Determine the [X, Y] coordinate at the center of the cell enclosing the given text.  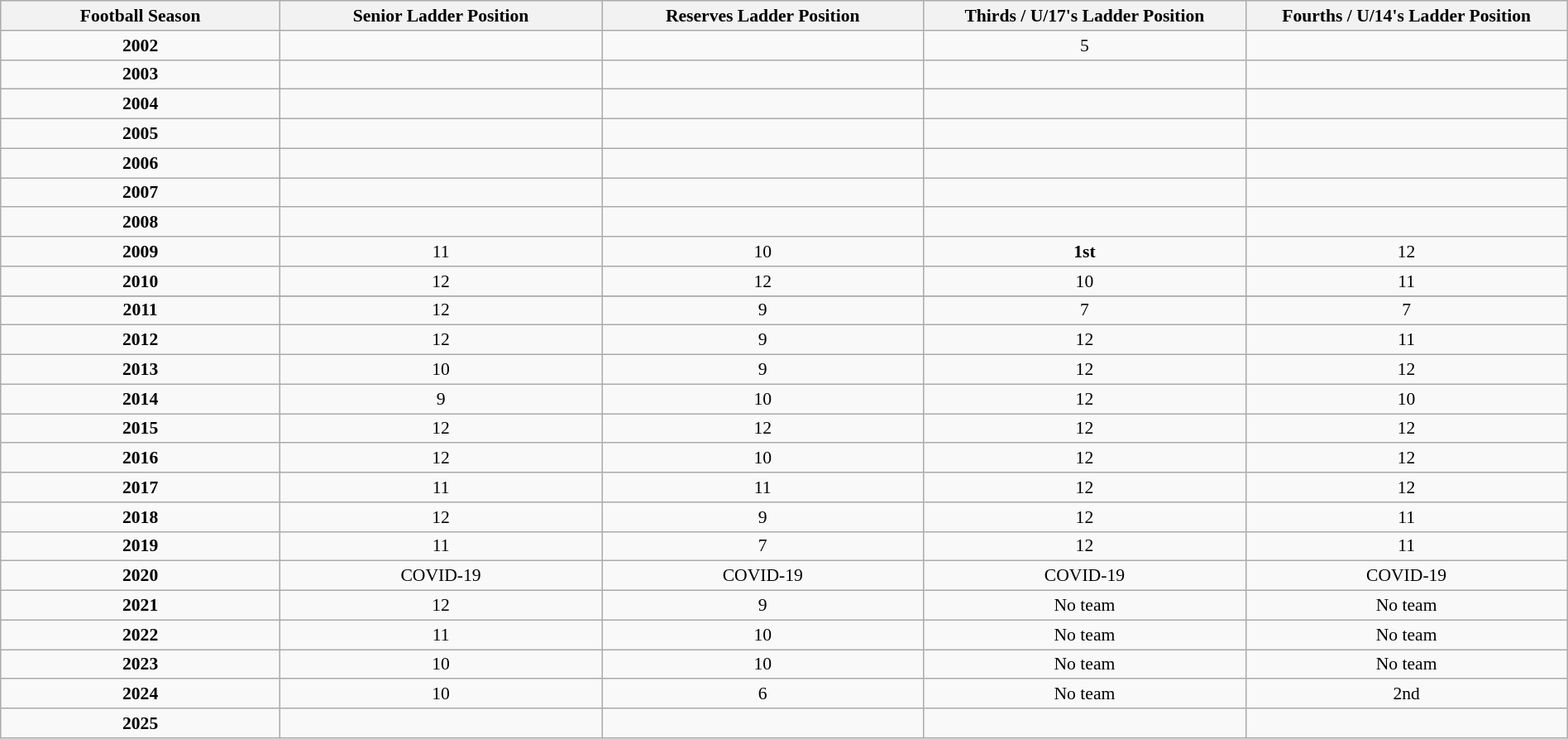
5 [1085, 46]
2013 [141, 370]
2023 [141, 665]
Reserves Ladder Position [762, 16]
2009 [141, 252]
2014 [141, 399]
2003 [141, 74]
2025 [141, 723]
2021 [141, 606]
2008 [141, 223]
2002 [141, 46]
2020 [141, 576]
2006 [141, 163]
6 [762, 694]
Football Season [141, 16]
2019 [141, 546]
Senior Ladder Position [440, 16]
2005 [141, 134]
2007 [141, 193]
2018 [141, 517]
2016 [141, 458]
2022 [141, 635]
2012 [141, 340]
2017 [141, 487]
2010 [141, 281]
2nd [1406, 694]
2015 [141, 429]
2004 [141, 104]
2011 [141, 310]
2024 [141, 694]
Thirds / U/17's Ladder Position [1085, 16]
Fourths / U/14's Ladder Position [1406, 16]
1st [1085, 252]
